Find where the given text appears and provide that cell's center as [x, y] coordinate. 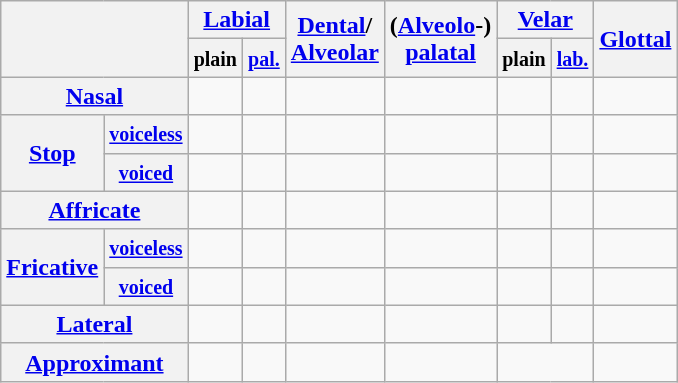
Approximant [94, 362]
Nasal [94, 96]
lab. [572, 58]
Dental/Alveolar [334, 39]
(Alveolo-)palatal [440, 39]
Labial [236, 20]
Stop [52, 153]
Glottal [636, 39]
Lateral [94, 324]
Fricative [52, 267]
pal. [264, 58]
Velar [546, 20]
Affricate [94, 210]
